Find where the given text appears and provide that cell's center as [X, Y] coordinate. 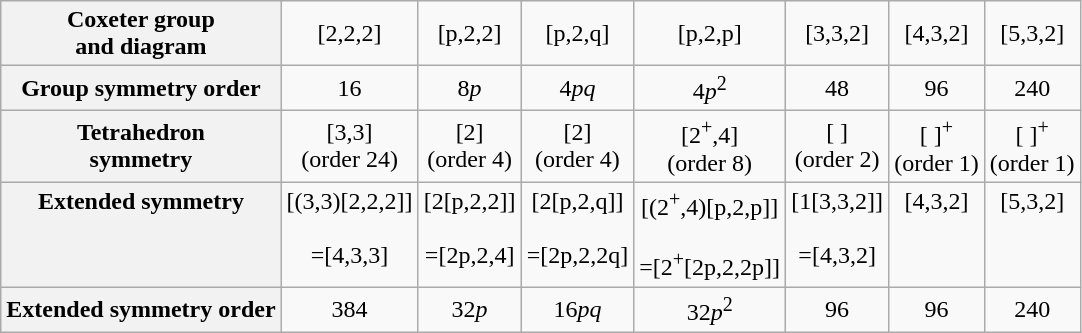
Group symmetry order [141, 88]
8p [470, 88]
Coxeter groupand diagram [141, 34]
Extended symmetry order [141, 310]
[3,3](order 24) [350, 146]
[2+,4](order 8) [710, 146]
[(3,3)[2,2,2]]=[4,3,3] [350, 234]
[p,2,2] [470, 34]
[p,2,p] [710, 34]
48 [838, 88]
[ ](order 2) [838, 146]
[2[p,2,2]]=[2p,2,4] [470, 234]
4p2 [710, 88]
[2,2,2] [350, 34]
384 [350, 310]
[p,2,q] [578, 34]
Extended symmetry [141, 234]
32p [470, 310]
[(2+,4)[p,2,p]]=[2+[2p,2,2p]] [710, 234]
[1[3,3,2]]=[4,3,2] [838, 234]
Tetrahedronsymmetry [141, 146]
32p2 [710, 310]
[3,3,2] [838, 34]
16pq [578, 310]
4pq [578, 88]
16 [350, 88]
[2[p,2,q]]=[2p,2,2q] [578, 234]
